From the cell containing the given text, extract its center point as [X, Y] coordinate. 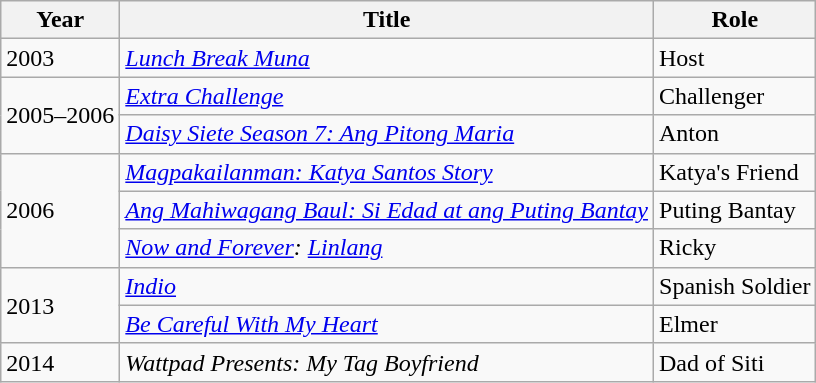
Be Careful With My Heart [387, 324]
Extra Challenge [387, 96]
2005–2006 [60, 115]
Now and Forever: Linlang [387, 248]
Challenger [735, 96]
2014 [60, 362]
Title [387, 20]
Wattpad Presents: My Tag Boyfriend [387, 362]
Daisy Siete Season 7: Ang Pitong Maria [387, 134]
Indio [387, 286]
Elmer [735, 324]
Magpakailanman: Katya Santos Story [387, 172]
Year [60, 20]
2003 [60, 58]
Spanish Soldier [735, 286]
Dad of Siti [735, 362]
Ang Mahiwagang Baul: Si Edad at ang Puting Bantay [387, 210]
2013 [60, 305]
Role [735, 20]
Puting Bantay [735, 210]
2006 [60, 210]
Host [735, 58]
Katya's Friend [735, 172]
Lunch Break Muna [387, 58]
Ricky [735, 248]
Anton [735, 134]
